For the text-containing cell, return its midpoint in [x, y] coordinate format. 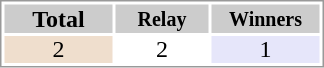
1 [266, 50]
Relay [162, 18]
Total [58, 18]
Winners [266, 18]
